Return the [X, Y] coordinate for the center point of the cell that contains the specified text.  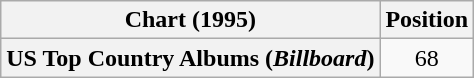
68 [427, 58]
Position [427, 20]
Chart (1995) [190, 20]
US Top Country Albums (Billboard) [190, 58]
